Extract the (X, Y) coordinate from the center of the cell holding the provided text.  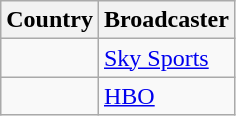
Sky Sports (166, 58)
Broadcaster (166, 20)
Country (50, 20)
HBO (166, 96)
